From the cell containing the given text, extract its center point as [x, y] coordinate. 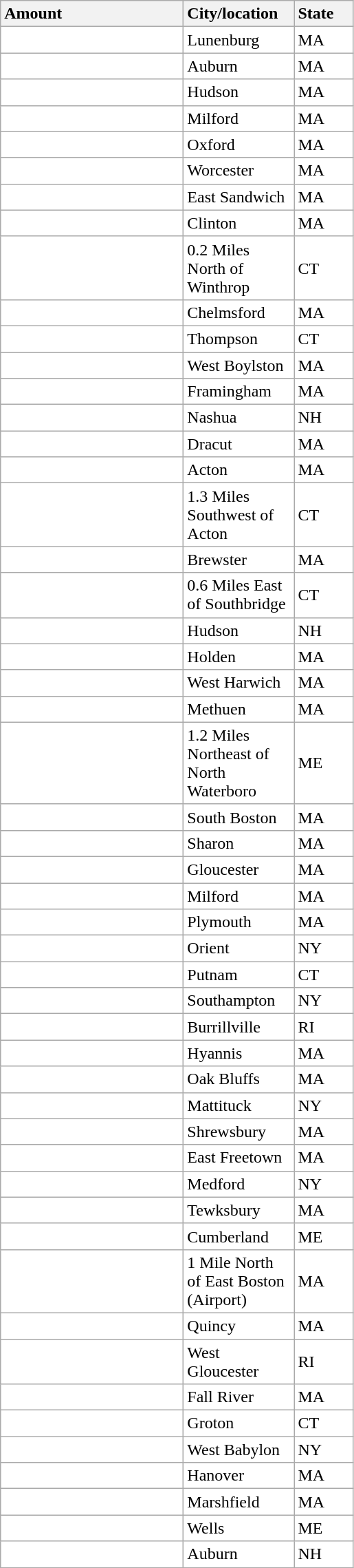
Southampton [239, 1001]
Holden [239, 657]
Clinton [239, 223]
Putnam [239, 975]
Worcester [239, 171]
Amount [92, 14]
Gloucester [239, 869]
Cumberland [239, 1236]
West Gloucester [239, 1362]
Brewster [239, 560]
Oak Bluffs [239, 1079]
Nashua [239, 418]
Chelmsford [239, 312]
Plymouth [239, 922]
1.3 Miles Southwest of Acton [239, 515]
Quincy [239, 1326]
Thompson [239, 339]
State [324, 14]
Orient [239, 949]
0.2 Miles North of Winthrop [239, 268]
West Harwich [239, 683]
Groton [239, 1423]
Fall River [239, 1397]
Sharon [239, 843]
City/location [239, 14]
Oxford [239, 145]
0.6 Miles East of Southbridge [239, 595]
Acton [239, 470]
Burrillville [239, 1027]
Hyannis [239, 1053]
1.2 Miles Northeast of North Waterboro [239, 763]
Tewksbury [239, 1210]
Medford [239, 1184]
Shrewsbury [239, 1132]
West Boylston [239, 365]
West Babylon [239, 1450]
Marshfield [239, 1502]
Framingham [239, 392]
1 Mile North of East Boston (Airport) [239, 1281]
Lunenburg [239, 40]
South Boston [239, 817]
East Freetown [239, 1158]
Hanover [239, 1476]
Mattituck [239, 1105]
Methuen [239, 709]
Wells [239, 1528]
East Sandwich [239, 197]
Dracut [239, 444]
